Provide the [x, y] coordinate of the cell's center where the given text is located.  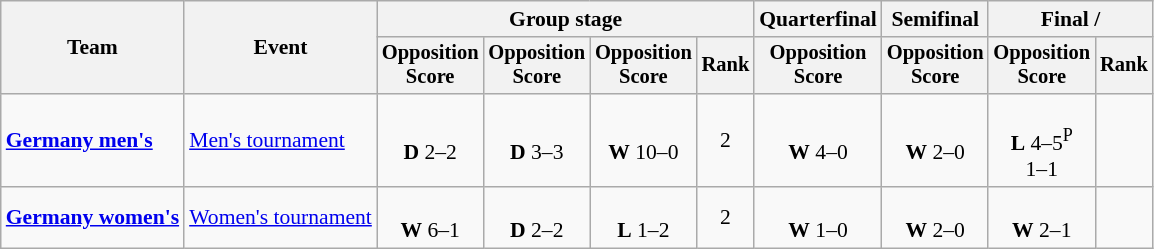
W 2–1 [1042, 218]
Group stage [566, 19]
Men's tournament [280, 140]
W 1–0 [818, 218]
Semifinal [936, 19]
Germany women's [92, 218]
W 6–1 [430, 218]
Team [92, 48]
Women's tournament [280, 218]
Event [280, 48]
L 4–5P1–1 [1042, 140]
W 10–0 [644, 140]
Germany men's [92, 140]
Quarterfinal [818, 19]
Final / [1070, 19]
W 4–0 [818, 140]
L 1–2 [644, 218]
D 3–3 [536, 140]
